Find where the given text appears and provide that cell's center as [x, y] coordinate. 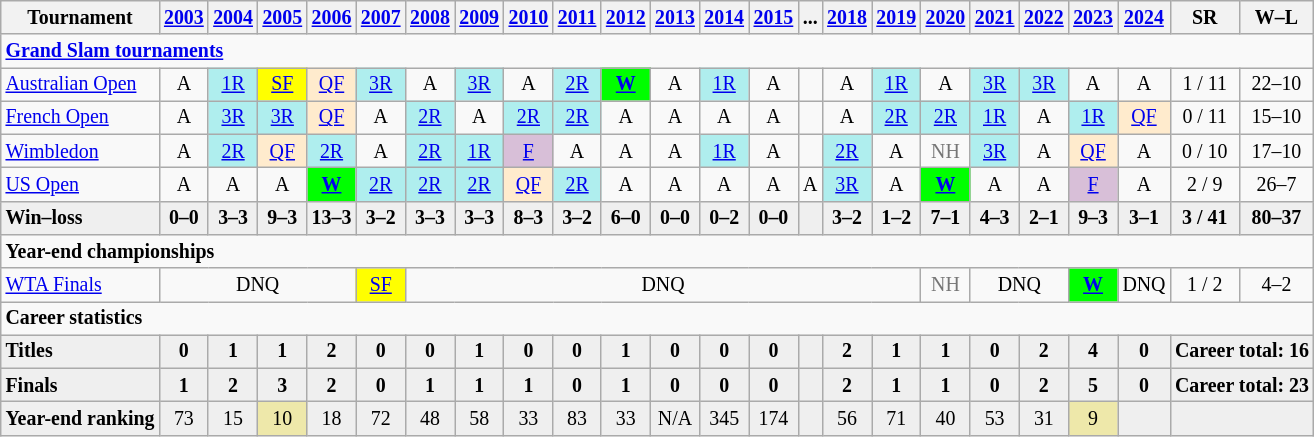
WTA Finals [80, 284]
Grand Slam tournaments [658, 50]
2022 [1044, 18]
2003 [184, 18]
2010 [528, 18]
2023 [1092, 18]
174 [774, 418]
2 / 9 [1204, 184]
1–2 [896, 218]
17–10 [1276, 152]
US Open [80, 184]
Career total: 23 [1242, 386]
8–3 [528, 218]
22–10 [1276, 84]
80–37 [1276, 218]
2005 [282, 18]
2018 [846, 18]
40 [946, 418]
83 [577, 418]
4 [1092, 352]
2012 [626, 18]
Wimbledon [80, 152]
Year-end ranking [80, 418]
2014 [724, 18]
3 / 41 [1204, 218]
71 [896, 418]
6–0 [626, 218]
1 / 11 [1204, 84]
Career total: 16 [1242, 352]
2013 [674, 18]
Career statistics [658, 318]
W–L [1276, 18]
3–1 [1144, 218]
0 / 11 [1204, 118]
2011 [577, 18]
73 [184, 418]
3 [282, 386]
0–2 [724, 218]
56 [846, 418]
2021 [994, 18]
2–1 [1044, 218]
Titles [80, 352]
2015 [774, 18]
2019 [896, 18]
31 [1044, 418]
2004 [232, 18]
26–7 [1276, 184]
French Open [80, 118]
2007 [380, 18]
7–1 [946, 218]
... [810, 18]
0 / 10 [1204, 152]
5 [1092, 386]
Tournament [80, 18]
2008 [430, 18]
2009 [480, 18]
Year-end championships [658, 252]
15 [232, 418]
15–10 [1276, 118]
48 [430, 418]
2024 [1144, 18]
72 [380, 418]
1 / 2 [1204, 284]
Finals [80, 386]
Win–loss [80, 218]
2006 [332, 18]
4–2 [1276, 284]
9 [1092, 418]
10 [282, 418]
53 [994, 418]
SR [1204, 18]
N/A [674, 418]
13–3 [332, 218]
345 [724, 418]
2020 [946, 18]
4–3 [994, 218]
58 [480, 418]
18 [332, 418]
Australian Open [80, 84]
